Provide the [X, Y] coordinate of the cell's center where the given text is located.  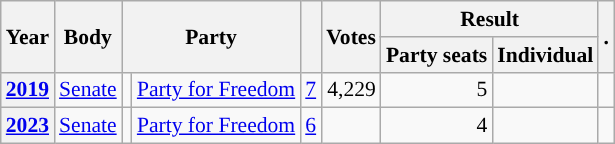
2019 [28, 90]
Votes [351, 36]
4,229 [351, 90]
5 [436, 90]
2023 [28, 126]
Party seats [436, 55]
Body [88, 36]
4 [436, 126]
Result [490, 19]
. [606, 36]
Party [212, 36]
6 [310, 126]
7 [310, 90]
Individual [545, 55]
Year [28, 36]
